Determine the (x, y) coordinate at the center of the cell enclosing the given text.  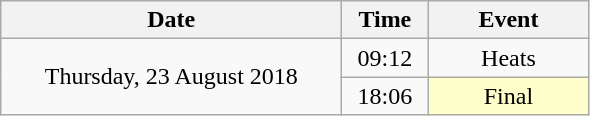
Final (508, 96)
Thursday, 23 August 2018 (172, 77)
18:06 (385, 96)
Heats (508, 58)
Date (172, 20)
Time (385, 20)
Event (508, 20)
09:12 (385, 58)
